Return (x, y) of the center of cell containing provided text 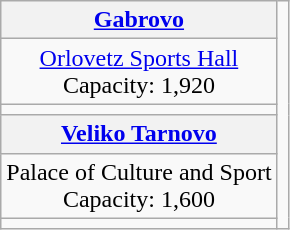
Gabrovo (139, 20)
Orlovetz Sports HallCapacity: 1,920 (139, 72)
Palace of Culture and SportCapacity: 1,600 (139, 186)
Veliko Tarnovo (139, 134)
